Provide the (X, Y) coordinate of the cell's center where the given text is located.  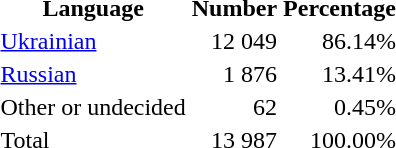
62 (234, 107)
1 876 (234, 74)
12 049 (234, 41)
